Identify which cell holds the provided text, then report its [X, Y] central coordinate. 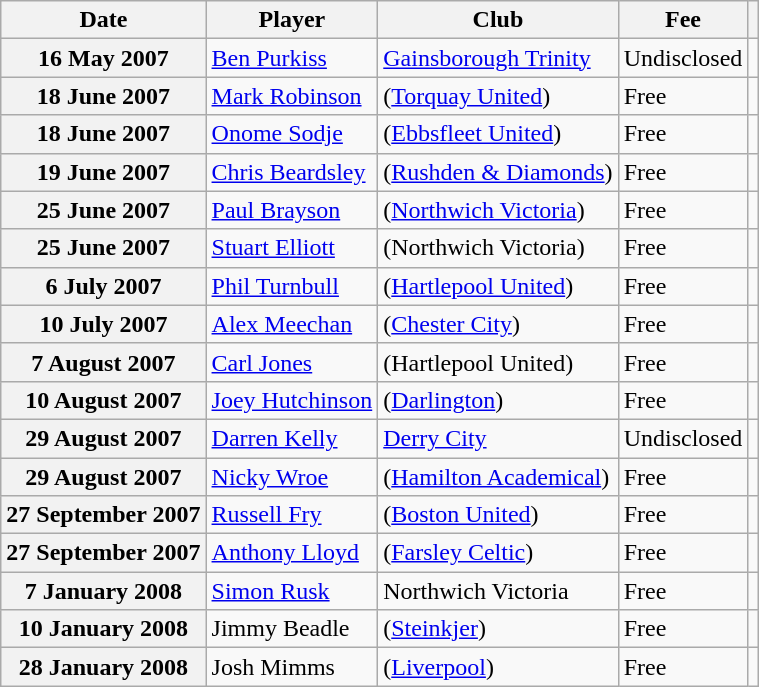
Player [292, 20]
Josh Mimms [292, 667]
7 January 2008 [104, 591]
Joey Hutchinson [292, 400]
(Boston United) [498, 515]
Derry City [498, 438]
(Liverpool) [498, 667]
Club [498, 20]
Nicky Wroe [292, 477]
Fee [683, 20]
Ben Purkiss [292, 58]
Phil Turnbull [292, 286]
10 July 2007 [104, 324]
(Ebbsfleet United) [498, 134]
(Farsley Celtic) [498, 553]
Northwich Victoria [498, 591]
(Chester City) [498, 324]
Alex Meechan [292, 324]
Jimmy Beadle [292, 629]
7 August 2007 [104, 362]
10 August 2007 [104, 400]
(Steinkjer) [498, 629]
10 January 2008 [104, 629]
Gainsborough Trinity [498, 58]
Paul Brayson [292, 210]
Stuart Elliott [292, 248]
(Hamilton Academical) [498, 477]
Date [104, 20]
Anthony Lloyd [292, 553]
Onome Sodje [292, 134]
28 January 2008 [104, 667]
Chris Beardsley [292, 172]
16 May 2007 [104, 58]
Simon Rusk [292, 591]
(Darlington) [498, 400]
(Rushden & Diamonds) [498, 172]
Carl Jones [292, 362]
(Torquay United) [498, 96]
19 June 2007 [104, 172]
Darren Kelly [292, 438]
Mark Robinson [292, 96]
6 July 2007 [104, 286]
Russell Fry [292, 515]
